Identify which cell holds the provided text, then report its [x, y] central coordinate. 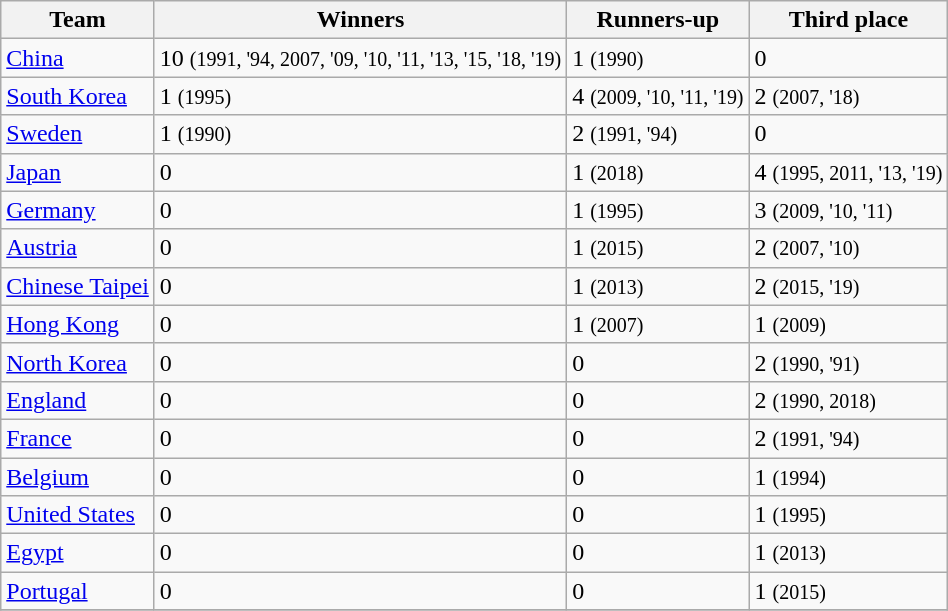
Germany [78, 210]
England [78, 400]
Runners-up [658, 20]
Team [78, 20]
1 (2009) [848, 324]
2 (1990, 2018) [848, 400]
North Korea [78, 362]
2 (1990, '91) [848, 362]
Third place [848, 20]
Belgium [78, 477]
1 (2007) [658, 324]
South Korea [78, 96]
Egypt [78, 553]
4 (2009, '10, '11, '19) [658, 96]
France [78, 438]
2 (2007, '10) [848, 248]
2 (2007, '18) [848, 96]
China [78, 58]
Hong Kong [78, 324]
2 (2015, '19) [848, 286]
Japan [78, 172]
Austria [78, 248]
1 (2018) [658, 172]
4 (1995, 2011, '13, '19) [848, 172]
1 (1994) [848, 477]
Portugal [78, 591]
3 (2009, '10, '11) [848, 210]
Sweden [78, 134]
Chinese Taipei [78, 286]
United States [78, 515]
Winners [360, 20]
10 (1991, '94, 2007, '09, '10, '11, '13, '15, '18, '19) [360, 58]
